Pinpoint the cell where the given text exists, returning its [X, Y] midpoint coordinate. 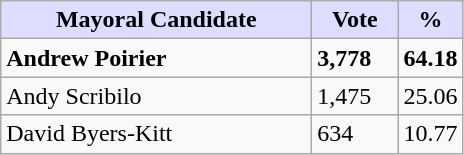
64.18 [430, 58]
Andy Scribilo [156, 96]
% [430, 20]
10.77 [430, 134]
1,475 [355, 96]
David Byers-Kitt [156, 134]
Vote [355, 20]
Andrew Poirier [156, 58]
25.06 [430, 96]
634 [355, 134]
3,778 [355, 58]
Mayoral Candidate [156, 20]
